Capture the cell that displays the provided text and extract its [X, Y] central coordinate. 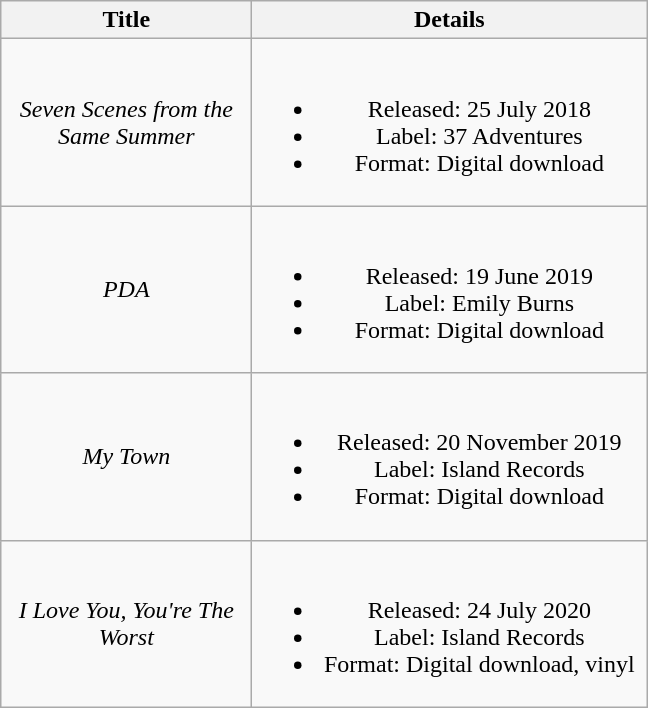
Released: 20 November 2019Label: Island RecordsFormat: Digital download [450, 456]
I Love You, You're The Worst [126, 624]
Title [126, 20]
Released: 25 July 2018Label: 37 AdventuresFormat: Digital download [450, 122]
PDA [126, 290]
Released: 24 July 2020Label: Island RecordsFormat: Digital download, vinyl [450, 624]
Seven Scenes from the Same Summer [126, 122]
Details [450, 20]
Released: 19 June 2019Label: Emily BurnsFormat: Digital download [450, 290]
My Town [126, 456]
